Search for the cell housing the specified text and yield its (x, y) center coordinate. 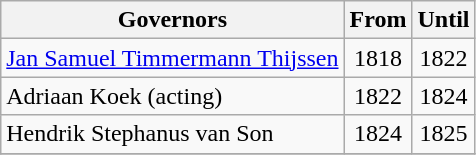
Until (444, 20)
1818 (378, 58)
Jan Samuel Timmermann Thijssen (172, 58)
Governors (172, 20)
1825 (444, 134)
Hendrik Stephanus van Son (172, 134)
Adriaan Koek (acting) (172, 96)
From (378, 20)
